Provide the (x, y) coordinate of the cell's center where the given text is located.  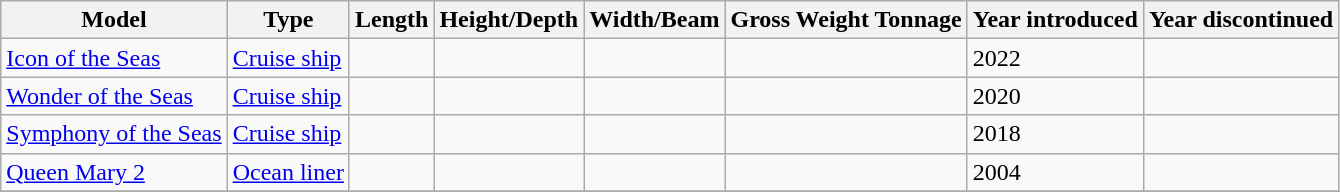
Queen Mary 2 (114, 172)
Ocean liner (288, 172)
Year discontinued (1240, 20)
2022 (1055, 58)
Model (114, 20)
Gross Weight Tonnage (846, 20)
2020 (1055, 96)
Wonder of the Seas (114, 96)
2004 (1055, 172)
Icon of the Seas (114, 58)
Symphony of the Seas (114, 134)
Length (391, 20)
Type (288, 20)
Height/Depth (509, 20)
2018 (1055, 134)
Width/Beam (654, 20)
Year introduced (1055, 20)
